Output the (x, y) coordinate of the center of the cell containing the given text.  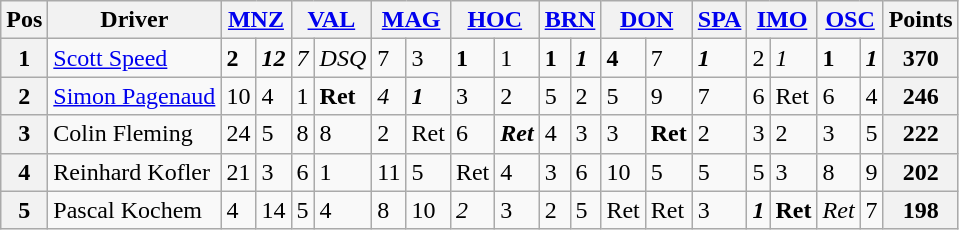
21 (238, 172)
24 (238, 134)
222 (920, 134)
SPA (720, 20)
Pascal Kochem (134, 210)
198 (920, 210)
11 (389, 172)
MNZ (256, 20)
Reinhard Kofler (134, 172)
HOC (494, 20)
Simon Pagenaud (134, 96)
12 (274, 58)
370 (920, 58)
14 (274, 210)
DON (646, 20)
Colin Fleming (134, 134)
Scott Speed (134, 58)
BRN (570, 20)
VAL (332, 20)
246 (920, 96)
Pos (24, 20)
MAG (412, 20)
Driver (134, 20)
IMO (782, 20)
Points (920, 20)
OSC (850, 20)
202 (920, 172)
DSQ (343, 58)
